Return (x, y) of the center of cell containing provided text 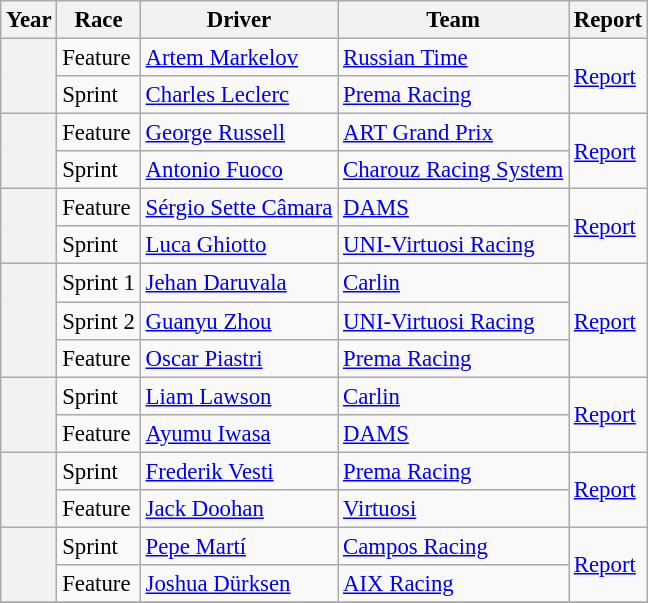
Charles Leclerc (238, 95)
Antonio Fuoco (238, 170)
Frederik Vesti (238, 471)
ART Grand Prix (454, 133)
Liam Lawson (238, 396)
Race (98, 20)
Artem Markelov (238, 58)
Sprint 1 (98, 283)
Jack Doohan (238, 509)
George Russell (238, 133)
Driver (238, 20)
Year (29, 20)
Team (454, 20)
Joshua Dürksen (238, 584)
Luca Ghiotto (238, 245)
Virtuosi (454, 509)
AIX Racing (454, 584)
Sprint 2 (98, 321)
Jehan Daruvala (238, 283)
Campos Racing (454, 546)
Sérgio Sette Câmara (238, 208)
Charouz Racing System (454, 170)
Guanyu Zhou (238, 321)
Pepe Martí (238, 546)
Oscar Piastri (238, 358)
Russian Time (454, 58)
Ayumu Iwasa (238, 433)
